Capture the cell that displays the provided text and extract its [x, y] central coordinate. 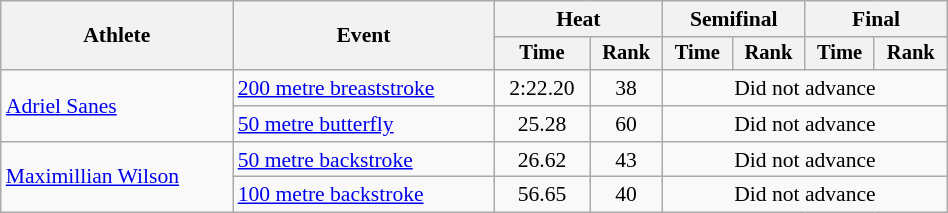
26.62 [542, 160]
Semifinal [734, 19]
Final [876, 19]
2:22.20 [542, 88]
50 metre backstroke [364, 160]
Athlete [117, 36]
38 [626, 88]
56.65 [542, 195]
25.28 [542, 124]
200 metre breaststroke [364, 88]
Heat [578, 19]
Maximillian Wilson [117, 178]
50 metre butterfly [364, 124]
40 [626, 195]
60 [626, 124]
100 metre backstroke [364, 195]
43 [626, 160]
Event [364, 36]
Adriel Sanes [117, 106]
